Pinpoint the cell where the given text exists, returning its (X, Y) midpoint coordinate. 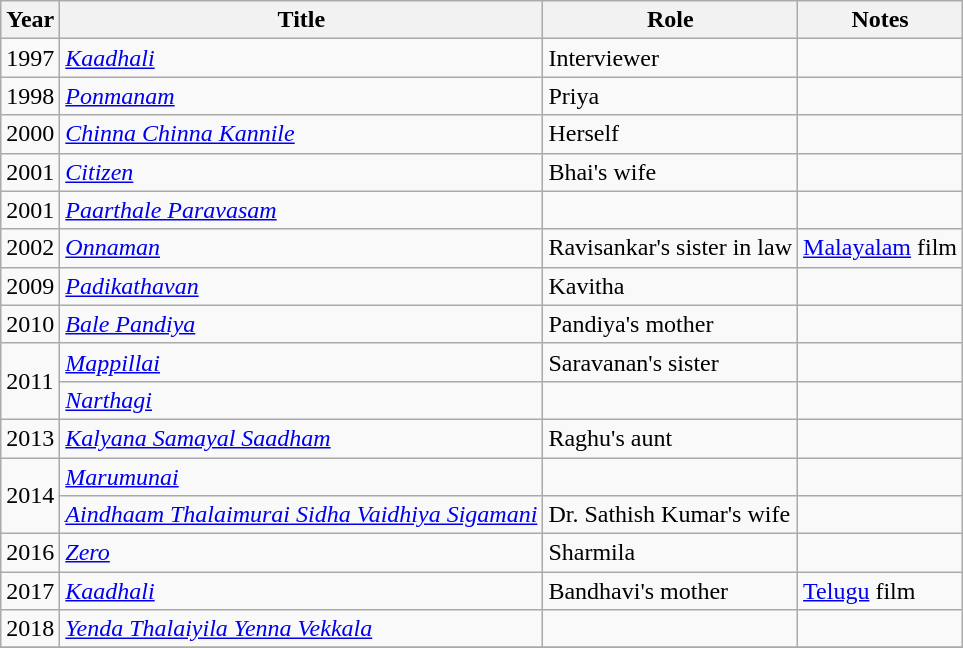
2000 (30, 134)
Priya (670, 96)
2013 (30, 438)
Bhai's wife (670, 172)
2016 (30, 553)
Yenda Thalaiyila Yenna Vekkala (302, 629)
Aindhaam Thalaimurai Sidha Vaidhiya Sigamani (302, 515)
2017 (30, 591)
Chinna Chinna Kannile (302, 134)
Dr. Sathish Kumar's wife (670, 515)
Telugu film (880, 591)
Bale Pandiya (302, 324)
Role (670, 20)
2018 (30, 629)
1998 (30, 96)
Bandhavi's mother (670, 591)
2002 (30, 248)
Paarthale Paravasam (302, 210)
Raghu's aunt (670, 438)
Kalyana Samayal Saadham (302, 438)
2011 (30, 381)
Saravanan's sister (670, 362)
Ponmanam (302, 96)
Mappillai (302, 362)
Pandiya's mother (670, 324)
2014 (30, 496)
Kavitha (670, 286)
2009 (30, 286)
Year (30, 20)
Citizen (302, 172)
Malayalam film (880, 248)
Interviewer (670, 58)
Sharmila (670, 553)
Narthagi (302, 400)
Onnaman (302, 248)
Notes (880, 20)
1997 (30, 58)
2010 (30, 324)
Padikathavan (302, 286)
Marumunai (302, 477)
Ravisankar's sister in law (670, 248)
Herself (670, 134)
Title (302, 20)
Zero (302, 553)
